Find where the given text appears and provide that cell's center as [x, y] coordinate. 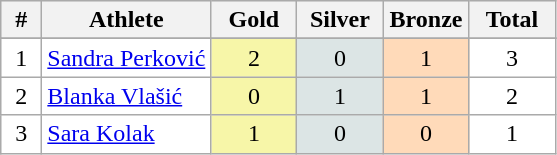
Blanka Vlašić [126, 96]
Bronze [426, 20]
Gold [254, 20]
Total [512, 20]
# [22, 20]
Silver [340, 20]
Sandra Perković [126, 58]
Sara Kolak [126, 134]
Athlete [126, 20]
